Extract the (x, y) coordinate from the center of the cell holding the provided text.  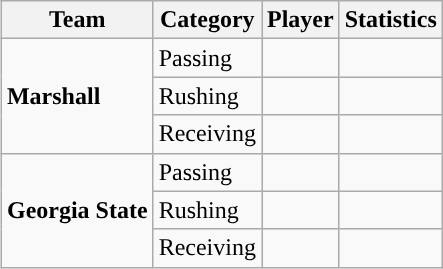
Marshall (77, 96)
Player (301, 20)
Team (77, 20)
Statistics (390, 20)
Georgia State (77, 210)
Category (207, 20)
